Determine the [X, Y] coordinate at the center of the cell enclosing the given text.  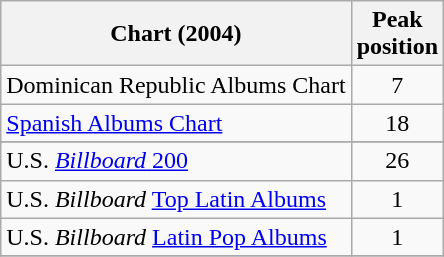
U.S. Billboard 200 [176, 161]
26 [397, 161]
18 [397, 123]
7 [397, 85]
Dominican Republic Albums Chart [176, 85]
Chart (2004) [176, 34]
U.S. Billboard Latin Pop Albums [176, 237]
Peakposition [397, 34]
Spanish Albums Chart [176, 123]
U.S. Billboard Top Latin Albums [176, 199]
